Pinpoint the cell where the given text exists, returning its (x, y) midpoint coordinate. 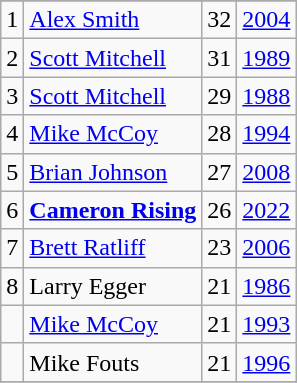
Brian Johnson (113, 172)
29 (220, 96)
Cameron Rising (113, 210)
26 (220, 210)
2022 (266, 210)
Larry Egger (113, 286)
3 (12, 96)
28 (220, 134)
1986 (266, 286)
Mike Fouts (113, 362)
32 (220, 20)
5 (12, 172)
8 (12, 286)
31 (220, 58)
1 (12, 20)
Brett Ratliff (113, 248)
4 (12, 134)
2 (12, 58)
1988 (266, 96)
1993 (266, 324)
2008 (266, 172)
1996 (266, 362)
1994 (266, 134)
2006 (266, 248)
27 (220, 172)
2004 (266, 20)
1989 (266, 58)
Alex Smith (113, 20)
6 (12, 210)
23 (220, 248)
7 (12, 248)
